Find where the given text appears and provide that cell's center as [X, Y] coordinate. 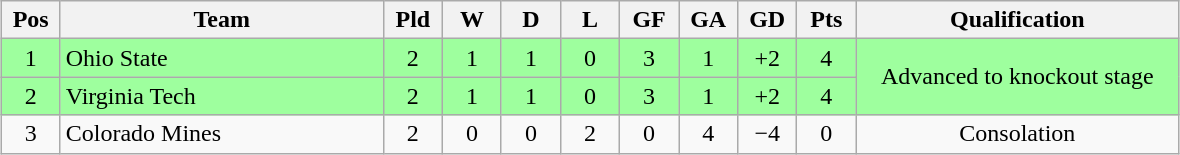
D [530, 20]
Pld [412, 20]
L [590, 20]
GF [650, 20]
W [472, 20]
Pos [30, 20]
Virginia Tech [222, 96]
−4 [768, 134]
Team [222, 20]
GA [708, 20]
Colorado Mines [222, 134]
Qualification [1018, 20]
Advanced to knockout stage [1018, 77]
GD [768, 20]
Pts [826, 20]
Ohio State [222, 58]
Consolation [1018, 134]
